Output the (x, y) coordinate of the center of the cell containing the given text.  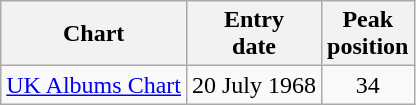
Chart (94, 34)
Entrydate (254, 34)
UK Albums Chart (94, 85)
Peakposition (368, 34)
34 (368, 85)
20 July 1968 (254, 85)
